Determine the [X, Y] coordinate at the center of the cell enclosing the given text.  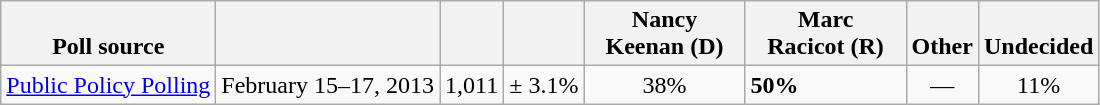
— [942, 85]
Poll source [108, 34]
NancyKeenan (D) [664, 34]
1,011 [472, 85]
Other [942, 34]
Public Policy Polling [108, 85]
38% [664, 85]
Undecided [1038, 34]
11% [1038, 85]
50% [826, 85]
February 15–17, 2013 [328, 85]
MarcRacicot (R) [826, 34]
± 3.1% [544, 85]
